Pinpoint the cell where the given text exists, returning its (x, y) midpoint coordinate. 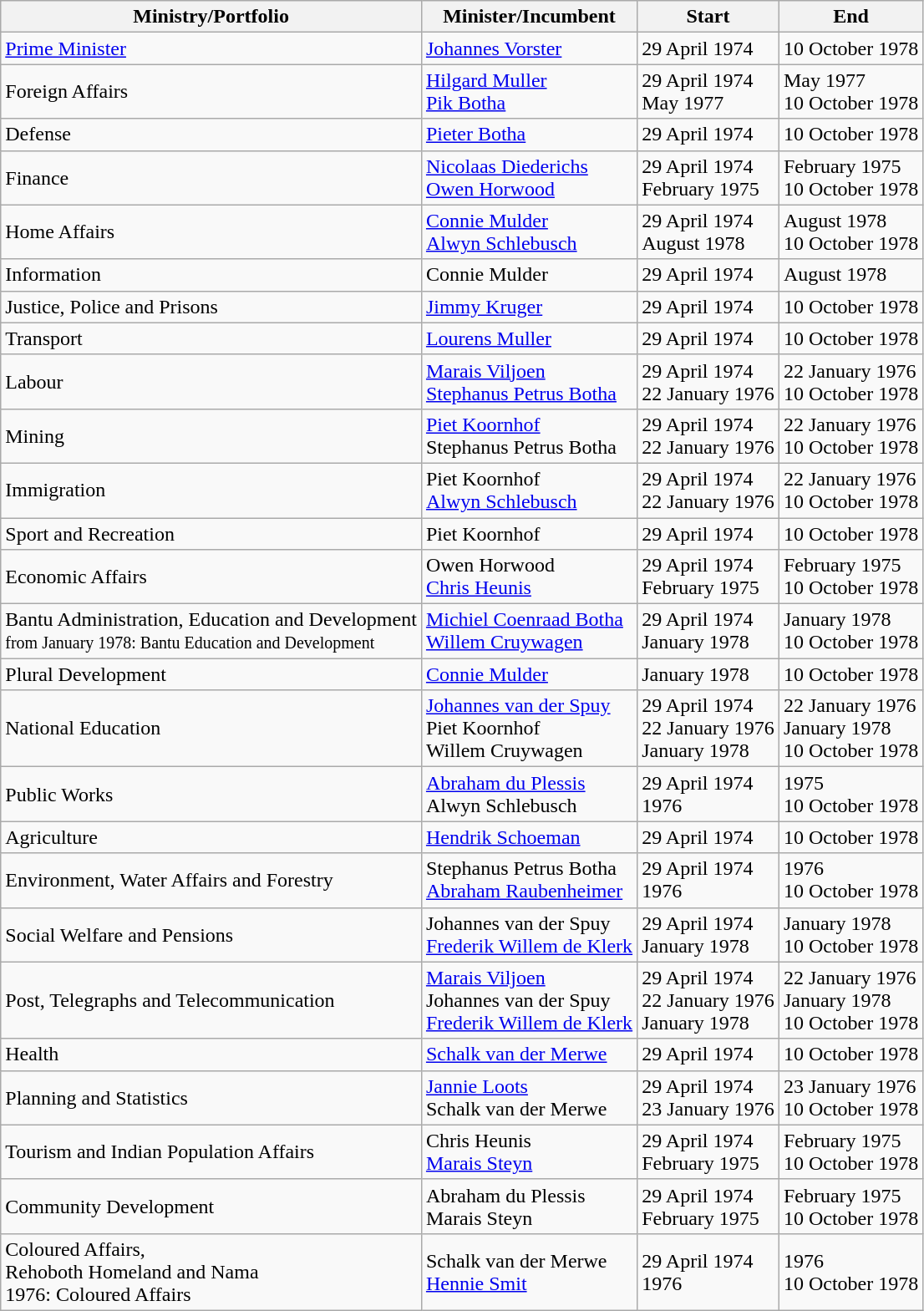
Lourens Muller (529, 338)
January 1978 (708, 674)
Agriculture (211, 837)
Marais ViljoenJohannes van der SpuyFrederik Willem de Klerk (529, 1000)
Stephanus Petrus BothaAbraham Raubenheimer (529, 881)
Hendrik Schoeman (529, 837)
197510 October 1978 (850, 794)
Start (708, 17)
29 April 1974May 1977 (708, 92)
Foreign Affairs (211, 92)
Connie MulderAlwyn Schlebusch (529, 232)
Schalk van der MerweHennie Smit (529, 1272)
Post, Telegraphs and Telecommunication (211, 1000)
Hilgard MullerPik Botha (529, 92)
Tourism and Indian Population Affairs (211, 1151)
Piet KoornhofStephanus Petrus Botha (529, 436)
Nicolaas DiederichsOwen Horwood (529, 177)
Abraham du PlessisAlwyn Schlebusch (529, 794)
Marais ViljoenStephanus Petrus Botha (529, 381)
Labour (211, 381)
Bantu Administration, Education and Developmentfrom January 1978: Bantu Education and Development (211, 632)
Abraham du PlessisMarais Steyn (529, 1207)
Coloured Affairs,Rehoboth Homeland and Nama1976: Coloured Affairs (211, 1272)
Minister/Incumbent (529, 17)
Finance (211, 177)
Economic Affairs (211, 577)
Public Works (211, 794)
Social Welfare and Pensions (211, 934)
August 1978 (850, 275)
29 April 197423 January 1976 (708, 1098)
23 January 197610 October 1978 (850, 1098)
Jimmy Kruger (529, 307)
Environment, Water Affairs and Forestry (211, 881)
Information (211, 275)
Sport and Recreation (211, 534)
Piet Koornhof (529, 534)
Jannie LootsSchalk van der Merwe (529, 1098)
Michiel Coenraad BothaWillem Cruywagen (529, 632)
Ministry/Portfolio (211, 17)
Mining (211, 436)
Immigration (211, 490)
Johannes van der SpuyPiet KoornhofWillem Cruywagen (529, 729)
Owen HorwoodChris Heunis (529, 577)
Health (211, 1054)
Planning and Statistics (211, 1098)
Chris HeunisMarais Steyn (529, 1151)
Plural Development (211, 674)
Johannes Vorster (529, 48)
Schalk van der Merwe (529, 1054)
August 197810 October 1978 (850, 232)
Justice, Police and Prisons (211, 307)
Piet KoornhofAlwyn Schlebusch (529, 490)
National Education (211, 729)
Defense (211, 135)
Transport (211, 338)
29 April 1974August 1978 (708, 232)
May 197710 October 1978 (850, 92)
Johannes van der SpuyFrederik Willem de Klerk (529, 934)
End (850, 17)
Community Development (211, 1207)
Prime Minister (211, 48)
Pieter Botha (529, 135)
Home Affairs (211, 232)
